Detect which cell encompasses the target text, then output its (X, Y) center coordinate. 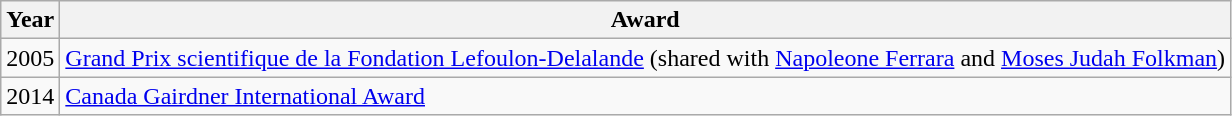
Award (646, 20)
2014 (30, 96)
Grand Prix scientifique de la Fondation Lefoulon-Delalande (shared with Napoleone Ferrara and Moses Judah Folkman) (646, 58)
Year (30, 20)
Canada Gairdner International Award (646, 96)
2005 (30, 58)
